Search for the cell housing the specified text and yield its [x, y] center coordinate. 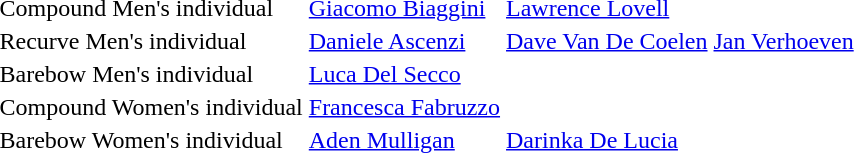
Francesca Fabruzzo [404, 107]
Daniele Ascenzi [404, 41]
Luca Del Secco [404, 74]
Dave Van De Coelen [607, 41]
